Extract the (x, y) coordinate from the center of the cell holding the provided text.  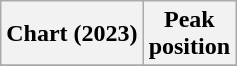
Chart (2023) (72, 34)
Peakposition (189, 34)
